Pinpoint the cell where the given text exists, returning its (x, y) midpoint coordinate. 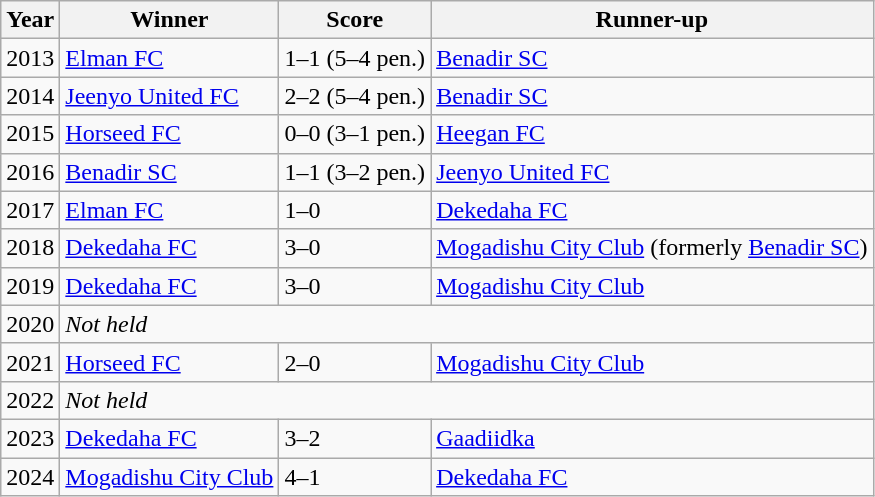
Mogadishu City Club (formerly Benadir SC) (652, 248)
0–0 (3–1 pen.) (355, 134)
2019 (30, 286)
Heegan FC (652, 134)
Runner-up (652, 20)
2023 (30, 438)
2–0 (355, 362)
1–1 (5–4 pen.) (355, 58)
Score (355, 20)
Winner (170, 20)
2020 (30, 324)
2016 (30, 172)
Gaadiidka (652, 438)
2021 (30, 362)
Year (30, 20)
1–0 (355, 210)
4–1 (355, 477)
3–2 (355, 438)
2–2 (5–4 pen.) (355, 96)
2018 (30, 248)
1–1 (3–2 pen.) (355, 172)
2024 (30, 477)
2014 (30, 96)
2015 (30, 134)
2022 (30, 400)
2013 (30, 58)
2017 (30, 210)
